Detect which cell encompasses the target text, then output its (X, Y) center coordinate. 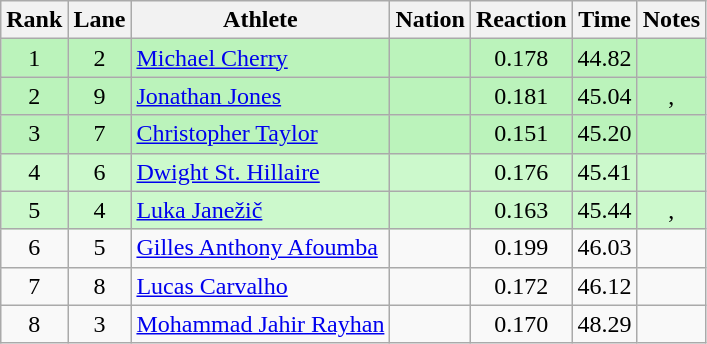
Rank (34, 20)
Nation (430, 20)
44.82 (604, 58)
Gilles Anthony Afoumba (260, 248)
Michael Cherry (260, 58)
Lucas Carvalho (260, 286)
Luka Janežič (260, 210)
Reaction (521, 20)
0.172 (521, 286)
0.163 (521, 210)
0.199 (521, 248)
0.170 (521, 324)
Notes (671, 20)
46.12 (604, 286)
46.03 (604, 248)
9 (100, 96)
45.44 (604, 210)
Dwight St. Hillaire (260, 172)
0.178 (521, 58)
45.20 (604, 134)
45.04 (604, 96)
Christopher Taylor (260, 134)
0.176 (521, 172)
0.181 (521, 96)
48.29 (604, 324)
45.41 (604, 172)
Jonathan Jones (260, 96)
Lane (100, 20)
1 (34, 58)
Time (604, 20)
0.151 (521, 134)
Mohammad Jahir Rayhan (260, 324)
Athlete (260, 20)
